Determine the (X, Y) coordinate at the center of the cell enclosing the given text.  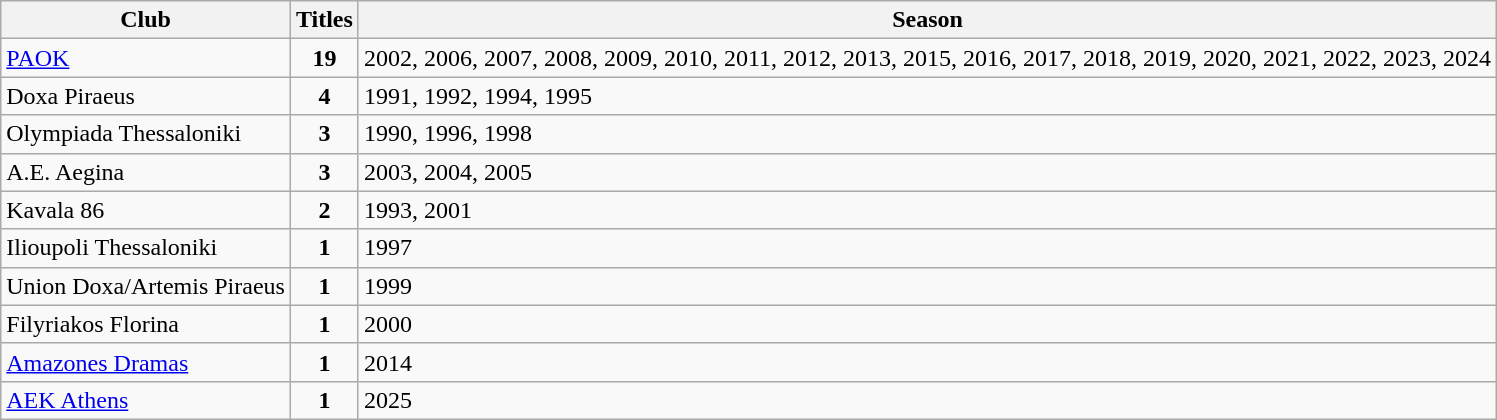
1999 (927, 286)
Union Doxa/Artemis Piraeus (146, 286)
1993, 2001 (927, 210)
Kavala 86 (146, 210)
2002, 2006, 2007, 2008, 2009, 2010, 2011, 2012, 2013, 2015, 2016, 2017, 2018, 2019, 2020, 2021, 2022, 2023, 2024 (927, 58)
Amazones Dramas (146, 362)
1991, 1992, 1994, 1995 (927, 96)
Club (146, 20)
4 (324, 96)
2 (324, 210)
AEK Athens (146, 400)
PAOK (146, 58)
Filyriakos Florina (146, 324)
2000 (927, 324)
19 (324, 58)
Titles (324, 20)
Doxa Piraeus (146, 96)
2003, 2004, 2005 (927, 172)
A.E. Aegina (146, 172)
1990, 1996, 1998 (927, 134)
1997 (927, 248)
2014 (927, 362)
Ilioupoli Thessaloniki (146, 248)
2025 (927, 400)
Olympiada Thessaloniki (146, 134)
Season (927, 20)
